Search for the cell housing the specified text and yield its [x, y] center coordinate. 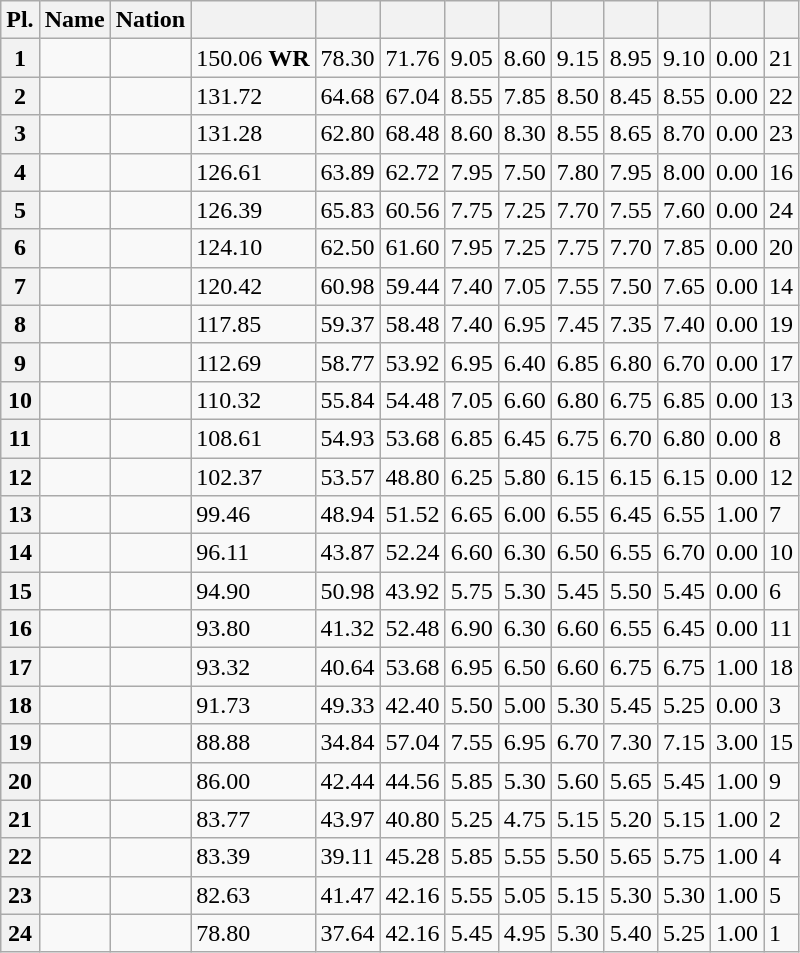
Pl. [20, 20]
96.11 [253, 553]
53.57 [348, 477]
5.60 [578, 781]
102.37 [253, 477]
65.83 [348, 210]
60.98 [348, 286]
37.64 [348, 933]
6.40 [524, 362]
40.80 [412, 819]
150.06 WR [253, 58]
59.44 [412, 286]
9.15 [578, 58]
99.46 [253, 515]
8.70 [684, 134]
62.50 [348, 248]
8.95 [630, 58]
91.73 [253, 705]
4.95 [524, 933]
44.56 [412, 781]
63.89 [348, 172]
53.92 [412, 362]
5.05 [524, 895]
62.72 [412, 172]
43.97 [348, 819]
4.75 [524, 819]
3.00 [736, 743]
7.30 [630, 743]
117.85 [253, 324]
8.50 [578, 96]
78.30 [348, 58]
67.04 [412, 96]
8.00 [684, 172]
7.35 [630, 324]
7.80 [578, 172]
Name [74, 20]
64.68 [348, 96]
126.61 [253, 172]
6.00 [524, 515]
83.77 [253, 819]
41.47 [348, 895]
58.77 [348, 362]
83.39 [253, 857]
39.11 [348, 857]
48.94 [348, 515]
55.84 [348, 400]
93.32 [253, 667]
52.48 [412, 629]
94.90 [253, 591]
124.10 [253, 248]
110.32 [253, 400]
59.37 [348, 324]
42.40 [412, 705]
41.32 [348, 629]
54.93 [348, 438]
43.87 [348, 553]
50.98 [348, 591]
42.44 [348, 781]
126.39 [253, 210]
54.48 [412, 400]
34.84 [348, 743]
78.80 [253, 933]
88.88 [253, 743]
5.40 [630, 933]
6.90 [472, 629]
60.56 [412, 210]
8.65 [630, 134]
51.52 [412, 515]
52.24 [412, 553]
Nation [150, 20]
43.92 [412, 591]
9.10 [684, 58]
49.33 [348, 705]
8.45 [630, 96]
5.80 [524, 477]
48.80 [412, 477]
131.72 [253, 96]
68.48 [412, 134]
9.05 [472, 58]
40.64 [348, 667]
7.45 [578, 324]
6.65 [472, 515]
57.04 [412, 743]
62.80 [348, 134]
93.80 [253, 629]
108.61 [253, 438]
8.30 [524, 134]
7.60 [684, 210]
131.28 [253, 134]
86.00 [253, 781]
7.15 [684, 743]
5.20 [630, 819]
58.48 [412, 324]
45.28 [412, 857]
82.63 [253, 895]
7.65 [684, 286]
61.60 [412, 248]
5.00 [524, 705]
71.76 [412, 58]
6.25 [472, 477]
120.42 [253, 286]
112.69 [253, 362]
